Output the (x, y) coordinate of the center of the cell containing the given text.  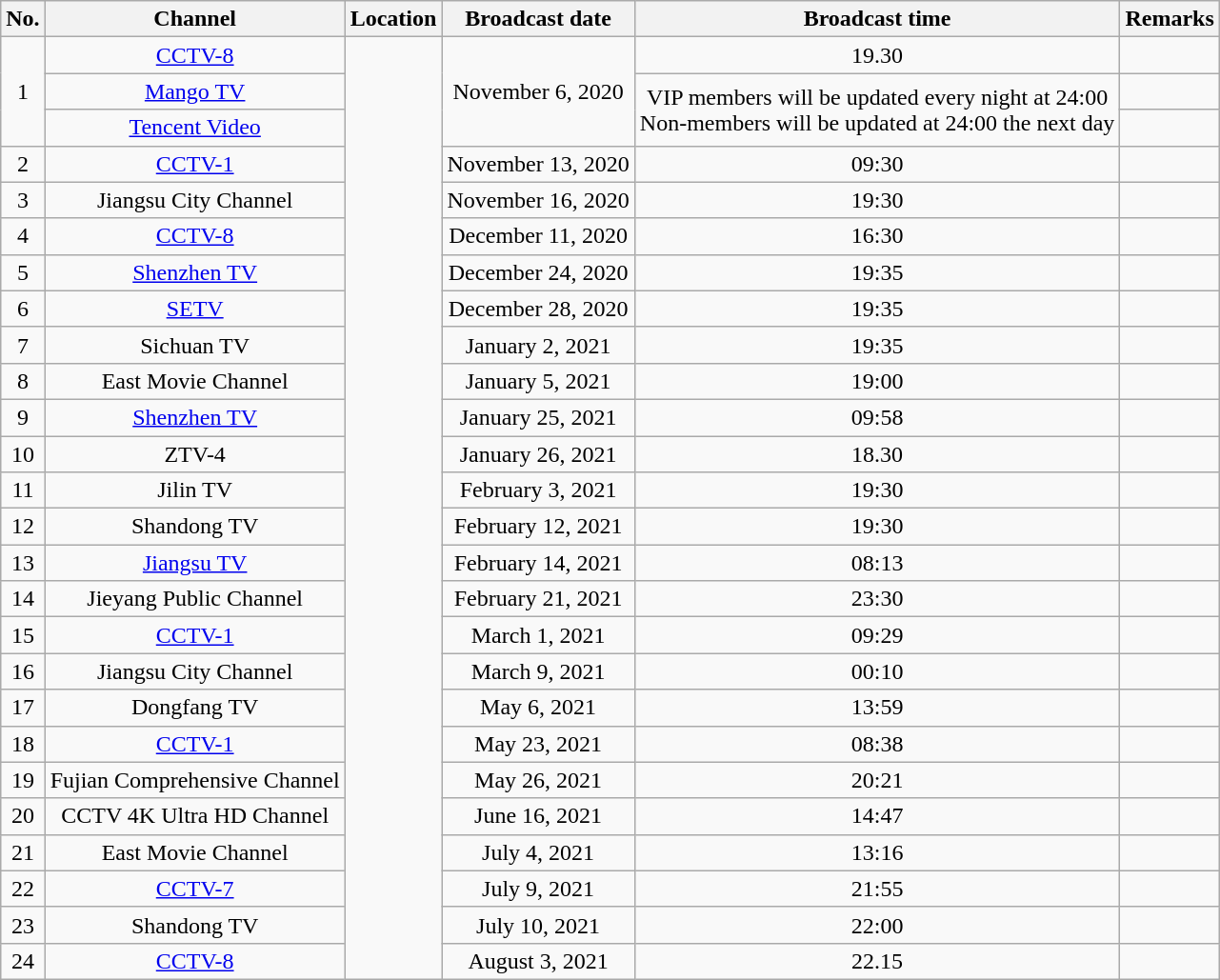
7 (23, 345)
Jieyang Public Channel (194, 599)
November 6, 2020 (538, 91)
13:59 (877, 708)
Mango TV (194, 91)
13 (23, 563)
15 (23, 635)
March 1, 2021 (538, 635)
22.15 (877, 961)
12 (23, 527)
21 (23, 852)
20:21 (877, 780)
March 9, 2021 (538, 671)
CCTV-7 (194, 889)
Sichuan TV (194, 345)
Dongfang TV (194, 708)
July 10, 2021 (538, 925)
December 24, 2020 (538, 272)
21:55 (877, 889)
24 (23, 961)
3 (23, 200)
20 (23, 816)
July 9, 2021 (538, 889)
Location (393, 19)
Jilin TV (194, 490)
CCTV 4K Ultra HD Channel (194, 816)
January 2, 2021 (538, 345)
ZTV-4 (194, 454)
December 11, 2020 (538, 236)
Broadcast time (877, 19)
09:58 (877, 417)
14 (23, 599)
Jiangsu TV (194, 563)
November 16, 2020 (538, 200)
1 (23, 91)
08:13 (877, 563)
08:38 (877, 744)
July 4, 2021 (538, 852)
10 (23, 454)
19.30 (877, 55)
17 (23, 708)
09:29 (877, 635)
18.30 (877, 454)
8 (23, 381)
13:16 (877, 852)
16 (23, 671)
19 (23, 780)
May 23, 2021 (538, 744)
No. (23, 19)
Channel (194, 19)
23 (23, 925)
22:00 (877, 925)
January 26, 2021 (538, 454)
6 (23, 309)
Remarks (1170, 19)
14:47 (877, 816)
09:30 (877, 164)
May 26, 2021 (538, 780)
Fujian Comprehensive Channel (194, 780)
5 (23, 272)
VIP members will be updated every night at 24:00Non-members will be updated at 24:00 the next day (877, 110)
Broadcast date (538, 19)
19:00 (877, 381)
February 3, 2021 (538, 490)
4 (23, 236)
SETV (194, 309)
February 12, 2021 (538, 527)
23:30 (877, 599)
18 (23, 744)
Tencent Video (194, 128)
00:10 (877, 671)
November 13, 2020 (538, 164)
February 14, 2021 (538, 563)
22 (23, 889)
9 (23, 417)
January 5, 2021 (538, 381)
January 25, 2021 (538, 417)
2 (23, 164)
16:30 (877, 236)
May 6, 2021 (538, 708)
August 3, 2021 (538, 961)
11 (23, 490)
December 28, 2020 (538, 309)
June 16, 2021 (538, 816)
February 21, 2021 (538, 599)
